Return (X, Y) of the center of cell containing provided text 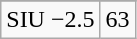
63 (118, 20)
SIU −2.5 (50, 20)
